Provide the [x, y] coordinate of the cell's center where the given text is located.  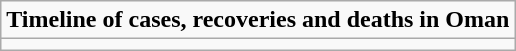
Timeline of cases, recoveries and deaths in Oman [258, 20]
